Scan for the cell matching the given text and deliver its (X, Y) coordinate at center. 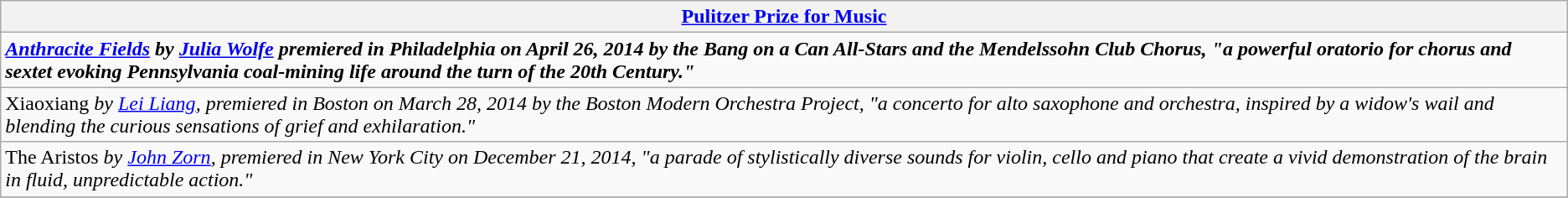
Pulitzer Prize for Music (784, 17)
